Find where the given text appears and provide that cell's center as [X, Y] coordinate. 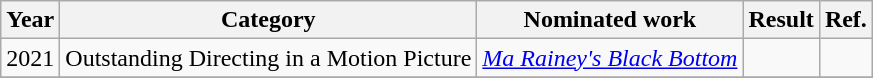
Nominated work [610, 20]
Ref. [846, 20]
Result [781, 20]
Category [268, 20]
Outstanding Directing in a Motion Picture [268, 58]
2021 [30, 58]
Ma Rainey's Black Bottom [610, 58]
Year [30, 20]
